Search for the cell housing the specified text and yield its [X, Y] center coordinate. 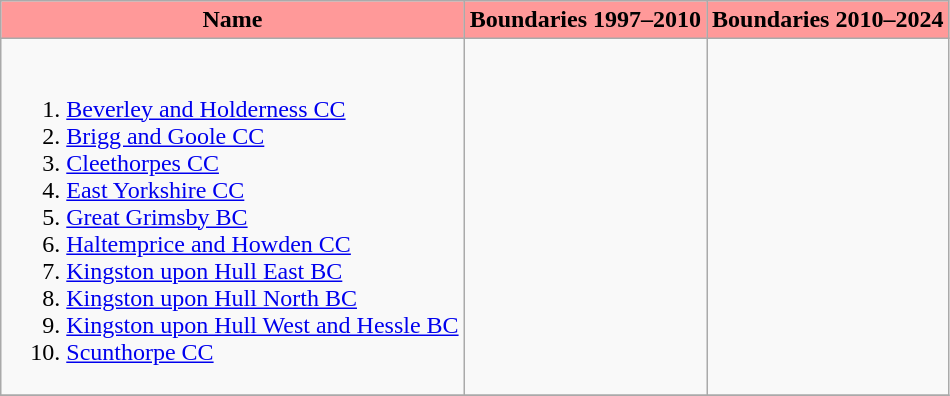
Boundaries 2010–2024 [828, 20]
Boundaries 1997–2010 [585, 20]
Name [232, 20]
